Return the [x, y] coordinate for the center point of the cell that contains the specified text.  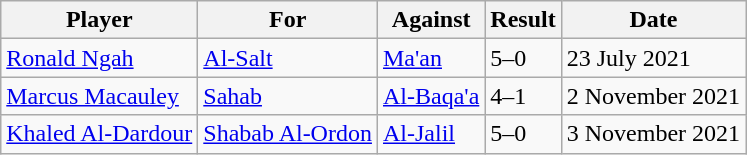
Marcus Macauley [100, 96]
Khaled Al-Dardour [100, 134]
For [288, 20]
Shabab Al-Ordon [288, 134]
Ronald Ngah [100, 58]
Sahab [288, 96]
Result [523, 20]
2 November 2021 [653, 96]
Al-Jalil [430, 134]
Against [430, 20]
Ma'an [430, 58]
3 November 2021 [653, 134]
Al-Baqa'a [430, 96]
23 July 2021 [653, 58]
Player [100, 20]
Date [653, 20]
Al-Salt [288, 58]
4–1 [523, 96]
